Identify which cell holds the provided text, then report its (x, y) central coordinate. 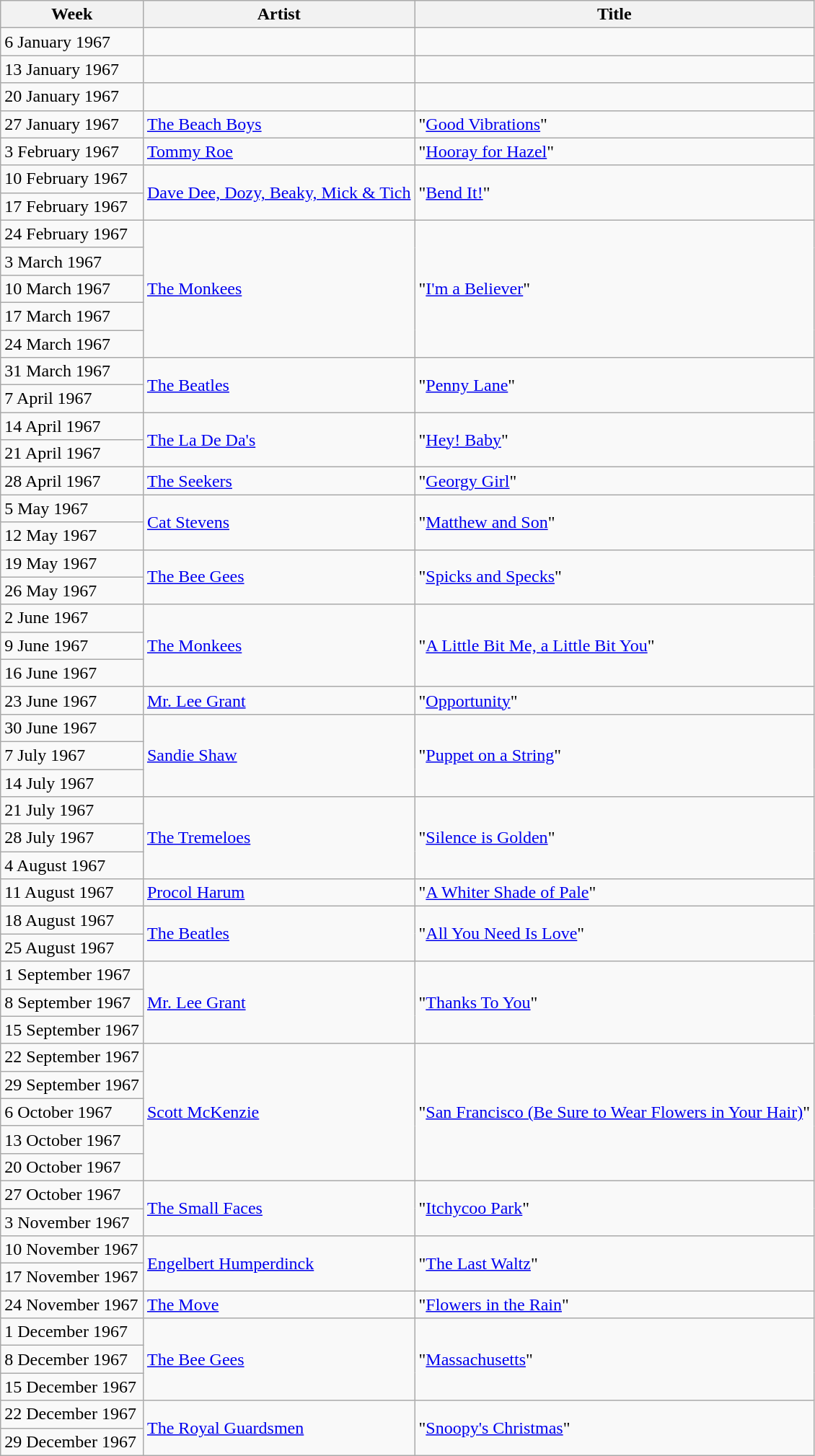
Title (614, 14)
21 April 1967 (72, 454)
22 December 1967 (72, 1414)
"Spicks and Specks" (614, 577)
17 November 1967 (72, 1277)
"Good Vibrations" (614, 124)
The Small Faces (278, 1208)
17 February 1967 (72, 206)
3 March 1967 (72, 261)
3 February 1967 (72, 151)
"Bend It!" (614, 193)
9 June 1967 (72, 645)
The Royal Guardsmen (278, 1428)
Scott McKenzie (278, 1112)
"I'm a Believer" (614, 288)
"Snoopy's Christmas" (614, 1428)
"Flowers in the Rain" (614, 1305)
13 January 1967 (72, 69)
20 January 1967 (72, 97)
8 December 1967 (72, 1359)
"Thanks To You" (614, 1002)
"Hey! Baby" (614, 440)
14 July 1967 (72, 782)
Cat Stevens (278, 522)
"Massachusetts" (614, 1359)
3 November 1967 (72, 1222)
"Matthew and Son" (614, 522)
22 September 1967 (72, 1057)
24 February 1967 (72, 234)
"Itchycoo Park" (614, 1208)
"Hooray for Hazel" (614, 151)
12 May 1967 (72, 536)
19 May 1967 (72, 563)
Engelbert Humperdinck (278, 1263)
10 November 1967 (72, 1250)
Tommy Roe (278, 151)
6 October 1967 (72, 1112)
27 October 1967 (72, 1194)
2 June 1967 (72, 618)
"A Whiter Shade of Pale" (614, 893)
Week (72, 14)
Artist (278, 14)
The Move (278, 1305)
The La De Da's (278, 440)
7 July 1967 (72, 755)
"A Little Bit Me, a Little Bit You" (614, 645)
8 September 1967 (72, 1002)
26 May 1967 (72, 591)
"Opportunity" (614, 700)
28 April 1967 (72, 481)
7 April 1967 (72, 399)
30 June 1967 (72, 728)
17 March 1967 (72, 316)
15 December 1967 (72, 1387)
"All You Need Is Love" (614, 934)
10 March 1967 (72, 288)
23 June 1967 (72, 700)
11 August 1967 (72, 893)
"Penny Lane" (614, 385)
"Georgy Girl" (614, 481)
"Puppet on a String" (614, 755)
10 February 1967 (72, 179)
1 September 1967 (72, 975)
20 October 1967 (72, 1167)
The Tremeloes (278, 838)
16 June 1967 (72, 673)
Dave Dee, Dozy, Beaky, Mick & Tich (278, 193)
24 November 1967 (72, 1305)
Sandie Shaw (278, 755)
28 July 1967 (72, 838)
18 August 1967 (72, 920)
27 January 1967 (72, 124)
24 March 1967 (72, 344)
5 May 1967 (72, 508)
21 July 1967 (72, 811)
The Beach Boys (278, 124)
13 October 1967 (72, 1139)
29 September 1967 (72, 1085)
29 December 1967 (72, 1442)
"Silence is Golden" (614, 838)
"The Last Waltz" (614, 1263)
4 August 1967 (72, 865)
1 December 1967 (72, 1332)
25 August 1967 (72, 948)
The Seekers (278, 481)
"San Francisco (Be Sure to Wear Flowers in Your Hair)" (614, 1112)
Procol Harum (278, 893)
6 January 1967 (72, 42)
14 April 1967 (72, 426)
31 March 1967 (72, 371)
15 September 1967 (72, 1030)
